Return the (X, Y) coordinate for the center point of the cell that contains the specified text.  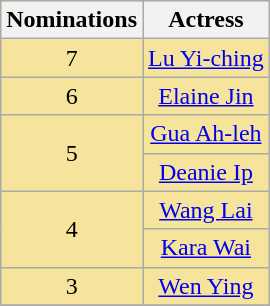
7 (72, 58)
5 (72, 153)
Elaine Jin (206, 96)
6 (72, 96)
Wen Ying (206, 286)
4 (72, 229)
Kara Wai (206, 248)
Gua Ah-leh (206, 134)
3 (72, 286)
Wang Lai (206, 210)
Lu Yi-ching (206, 58)
Nominations (72, 20)
Actress (206, 20)
Deanie Ip (206, 172)
